Provide the [X, Y] coordinate of the cell's center where the given text is located.  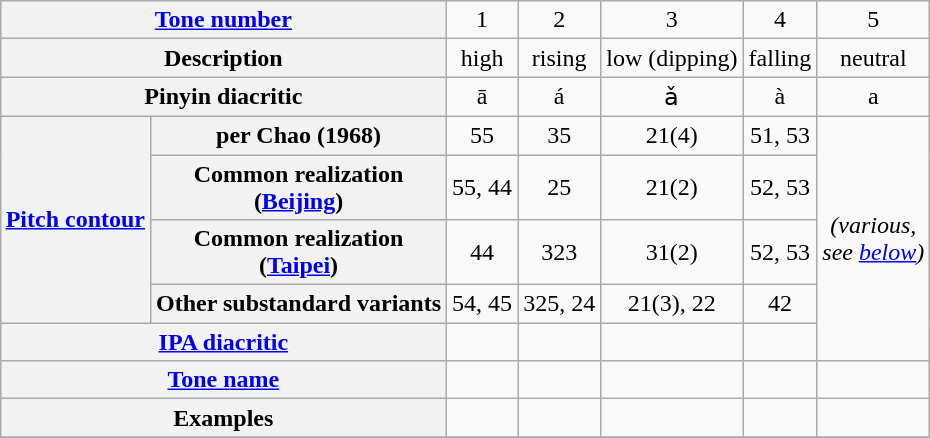
55, 44 [482, 186]
Examples [223, 418]
325, 24 [560, 304]
44 [482, 252]
5 [874, 20]
54, 45 [482, 304]
high [482, 58]
IPA diacritic [223, 342]
Pitch contour [75, 219]
4 [780, 20]
(various,see below) [874, 238]
low (dipping) [672, 58]
Other substandard variants [299, 304]
rising [560, 58]
3 [672, 20]
35 [560, 135]
ǎ [672, 97]
55 [482, 135]
per Chao (1968) [299, 135]
falling [780, 58]
25 [560, 186]
1 [482, 20]
Common realization(Taipei) [299, 252]
á [560, 97]
Description [223, 58]
21(2) [672, 186]
Tone number [223, 20]
21(4) [672, 135]
42 [780, 304]
Common realization(Beijing) [299, 186]
323 [560, 252]
51, 53 [780, 135]
à [780, 97]
ā [482, 97]
Tone name [223, 380]
Pinyin diacritic [223, 97]
neutral [874, 58]
2 [560, 20]
31(2) [672, 252]
21(3), 22 [672, 304]
a [874, 97]
